Locate the cell with the specified text and output its [X, Y] center coordinate. 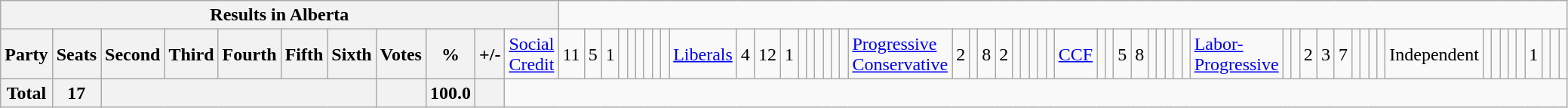
Fourth [249, 54]
Independent [1434, 54]
Party [26, 54]
Fifth [304, 54]
Total [26, 93]
Votes [401, 54]
Progressive Conservative [900, 54]
Results in Alberta [279, 15]
Second [133, 54]
17 [76, 93]
Seats [76, 54]
Third [192, 54]
Liberals [703, 54]
Labor-Progressive [1236, 54]
Social Credit [531, 54]
Sixth [352, 54]
+/- [490, 54]
11 [571, 54]
100.0 [450, 93]
CCF [1075, 54]
7 [1343, 54]
3 [1325, 54]
% [450, 54]
12 [767, 54]
4 [746, 54]
